Capture the cell that displays the provided text and extract its (X, Y) central coordinate. 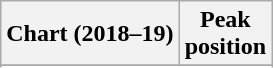
Chart (2018–19) (90, 34)
Peakposition (225, 34)
